Identify which cell holds the provided text, then report its (X, Y) central coordinate. 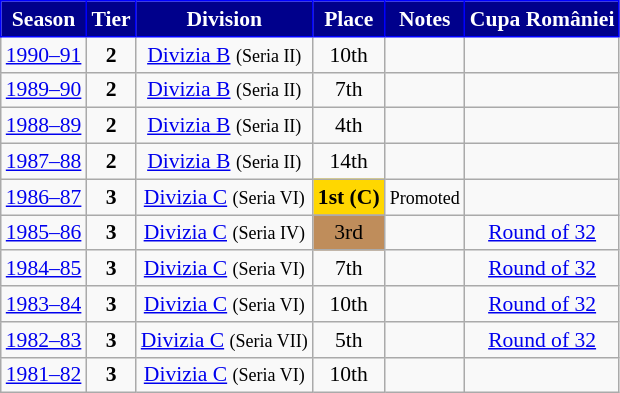
1989–90 (44, 90)
1990–91 (44, 55)
1st (C) (349, 197)
3rd (349, 233)
1985–86 (44, 233)
Season (44, 19)
1981–82 (44, 375)
Cupa României (542, 19)
1983–84 (44, 304)
1987–88 (44, 162)
Divizia C (Seria IV) (224, 233)
1988–89 (44, 126)
5th (349, 340)
Promoted (425, 197)
1986–87 (44, 197)
4th (349, 126)
Divizia C (Seria VII) (224, 340)
1982–83 (44, 340)
Tier (110, 19)
Place (349, 19)
14th (349, 162)
Division (224, 19)
Notes (425, 19)
1984–85 (44, 269)
